Return [x, y] of the center of cell containing provided text 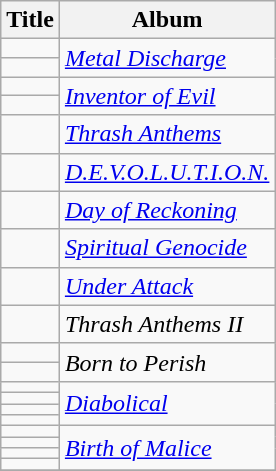
Spiritual Genocide [167, 248]
Title [30, 20]
Metal Discharge [167, 58]
Album [167, 20]
Day of Reckoning [167, 210]
Thrash Anthems II [167, 324]
D.E.V.O.L.U.T.I.O.N. [167, 172]
Born to Perish [167, 362]
Inventor of Evil [167, 96]
Diabolical [167, 403]
Under Attack [167, 286]
Birth of Malice [167, 448]
Thrash Anthems [167, 134]
